Find where the given text appears and provide that cell's center as [x, y] coordinate. 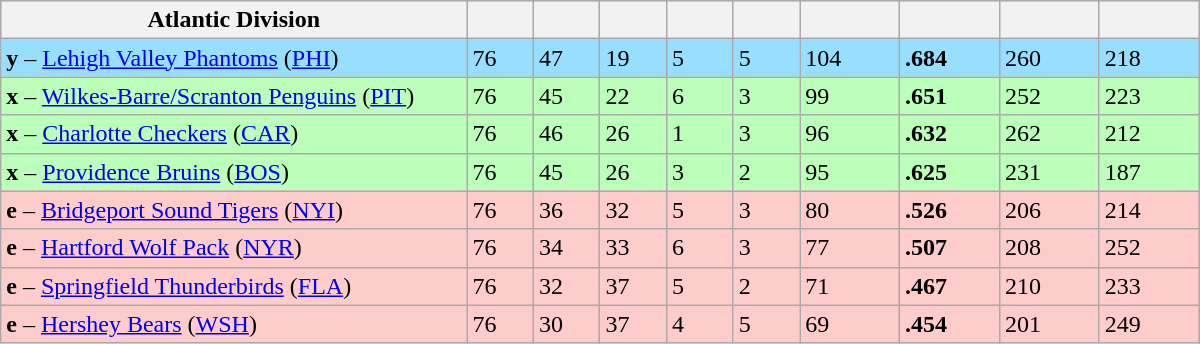
e – Springfield Thunderbirds (FLA) [234, 286]
y – Lehigh Valley Phantoms (PHI) [234, 58]
4 [700, 324]
206 [1049, 210]
262 [1049, 134]
77 [850, 248]
95 [850, 172]
214 [1149, 210]
96 [850, 134]
e – Hershey Bears (WSH) [234, 324]
208 [1049, 248]
.625 [950, 172]
.632 [950, 134]
22 [634, 96]
30 [566, 324]
223 [1149, 96]
36 [566, 210]
201 [1049, 324]
249 [1149, 324]
34 [566, 248]
.454 [950, 324]
231 [1049, 172]
71 [850, 286]
.526 [950, 210]
.684 [950, 58]
104 [850, 58]
218 [1149, 58]
19 [634, 58]
x – Charlotte Checkers (CAR) [234, 134]
1 [700, 134]
x – Providence Bruins (BOS) [234, 172]
e – Hartford Wolf Pack (NYR) [234, 248]
.507 [950, 248]
46 [566, 134]
233 [1149, 286]
210 [1049, 286]
.651 [950, 96]
212 [1149, 134]
x – Wilkes-Barre/Scranton Penguins (PIT) [234, 96]
e – Bridgeport Sound Tigers (NYI) [234, 210]
Atlantic Division [234, 20]
260 [1049, 58]
80 [850, 210]
33 [634, 248]
.467 [950, 286]
47 [566, 58]
69 [850, 324]
187 [1149, 172]
99 [850, 96]
